Search for the cell housing the specified text and yield its [x, y] center coordinate. 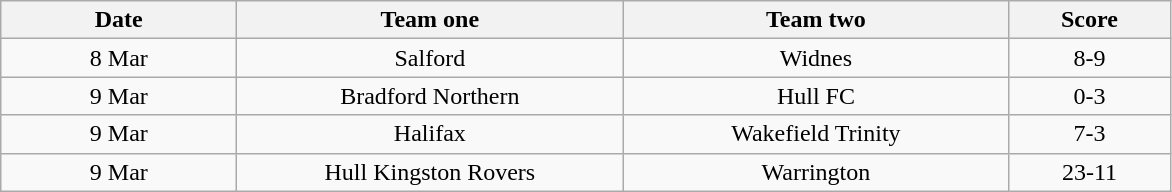
8 Mar [119, 58]
Salford [430, 58]
Halifax [430, 134]
7-3 [1090, 134]
Bradford Northern [430, 96]
23-11 [1090, 172]
Team one [430, 20]
Warrington [816, 172]
Wakefield Trinity [816, 134]
Score [1090, 20]
Widnes [816, 58]
Hull Kingston Rovers [430, 172]
0-3 [1090, 96]
Team two [816, 20]
Date [119, 20]
Hull FC [816, 96]
8-9 [1090, 58]
